Pinpoint the cell where the given text exists, returning its [X, Y] midpoint coordinate. 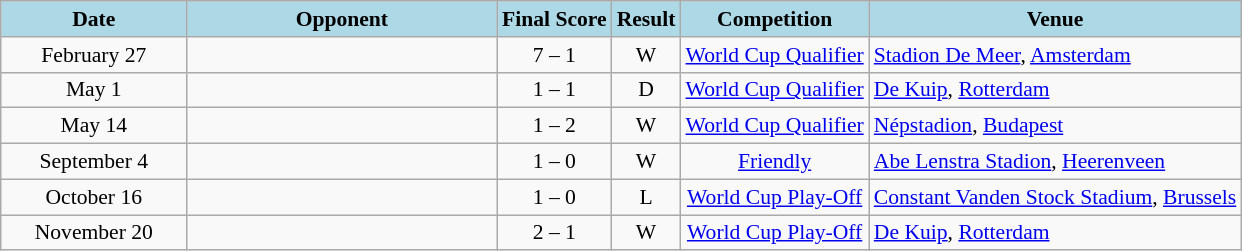
November 20 [94, 233]
Opponent [342, 19]
Final Score [554, 19]
May 1 [94, 90]
2 – 1 [554, 233]
D [646, 90]
Stadion De Meer, Amsterdam [1056, 55]
L [646, 197]
Date [94, 19]
1 – 1 [554, 90]
Venue [1056, 19]
Abe Lenstra Stadion, Heerenveen [1056, 162]
Result [646, 19]
October 16 [94, 197]
1 – 2 [554, 126]
Friendly [775, 162]
September 4 [94, 162]
May 14 [94, 126]
Constant Vanden Stock Stadium, Brussels [1056, 197]
February 27 [94, 55]
Competition [775, 19]
Népstadion, Budapest [1056, 126]
7 – 1 [554, 55]
